Output the [x, y] coordinate of the center of the cell containing the given text.  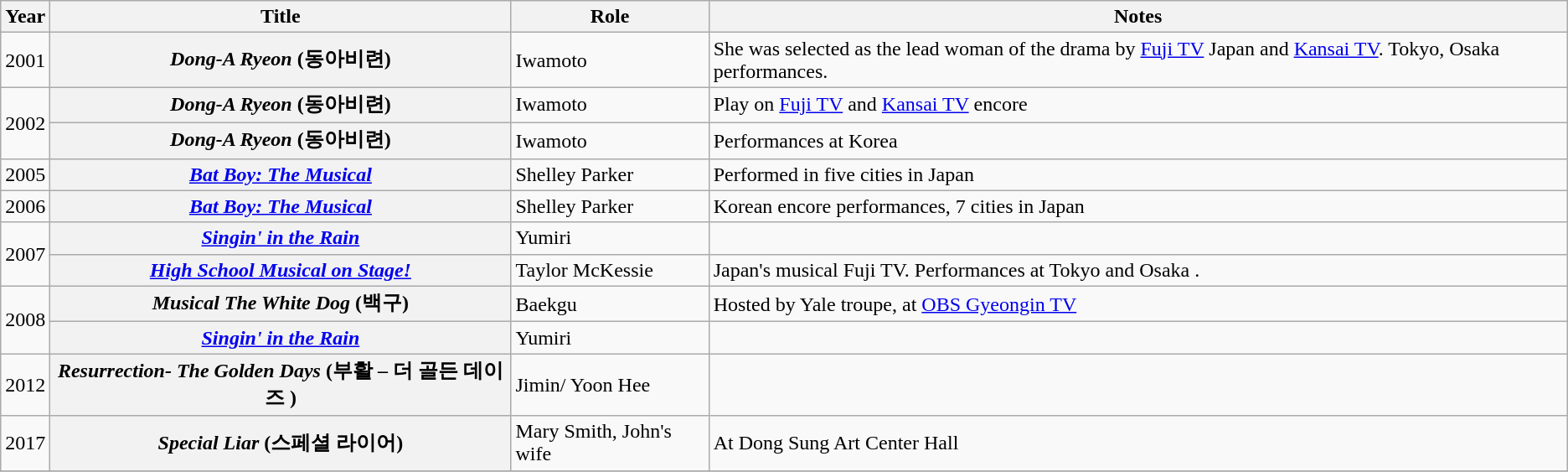
Jimin/ Yoon Hee [610, 385]
2017 [25, 443]
Role [610, 17]
Japan's musical Fuji TV. Performances at Tokyo and Osaka . [1137, 270]
Hosted by Yale troupe, at OBS Gyeongin TV [1137, 303]
2005 [25, 174]
Baekgu [610, 303]
Taylor McKessie [610, 270]
Title [281, 17]
Notes [1137, 17]
2002 [25, 122]
Year [25, 17]
Korean encore performances, 7 cities in Japan [1137, 206]
2001 [25, 60]
Performed in five cities in Japan [1137, 174]
Play on Fuji TV and Kansai TV encore [1137, 106]
2008 [25, 320]
High School Musical on Stage! [281, 270]
Special Liar (스페셜 라이어) [281, 443]
2007 [25, 254]
She was selected as the lead woman of the drama by Fuji TV Japan and Kansai TV. Tokyo, Osaka performances. [1137, 60]
2012 [25, 385]
Musical The White Dog (백구) [281, 303]
At Dong Sung Art Center Hall [1137, 443]
2006 [25, 206]
Performances at Korea [1137, 141]
Resurrection- The Golden Days (부활 – 더 골든 데이즈 ) [281, 385]
Mary Smith, John's wife [610, 443]
